Output the (X, Y) coordinate of the center of the cell containing the given text.  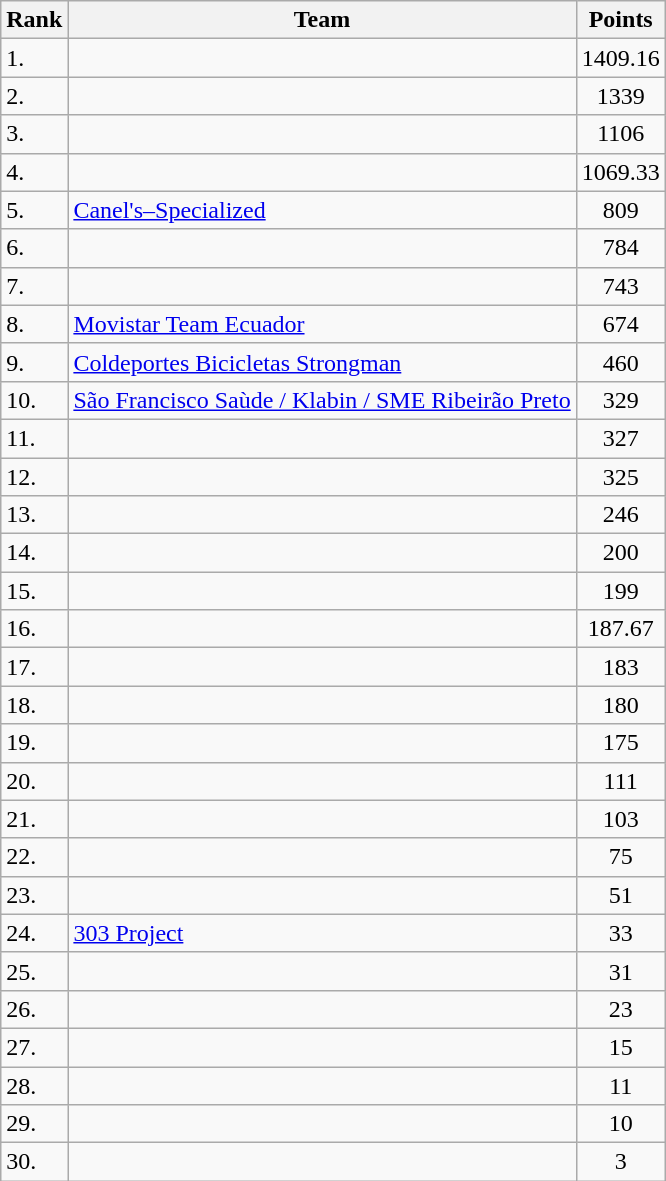
1106 (620, 134)
33 (620, 933)
17. (34, 667)
674 (620, 324)
809 (620, 210)
15. (34, 591)
14. (34, 553)
23 (620, 1009)
743 (620, 286)
325 (620, 477)
24. (34, 933)
180 (620, 705)
5. (34, 210)
200 (620, 553)
29. (34, 1124)
111 (620, 781)
8. (34, 324)
11. (34, 438)
1. (34, 58)
199 (620, 591)
327 (620, 438)
Movistar Team Ecuador (322, 324)
Coldeportes Bicicletas Strongman (322, 362)
11 (620, 1085)
1339 (620, 96)
28. (34, 1085)
23. (34, 895)
329 (620, 400)
3 (620, 1162)
15 (620, 1047)
75 (620, 857)
31 (620, 971)
460 (620, 362)
784 (620, 248)
246 (620, 515)
20. (34, 781)
9. (34, 362)
183 (620, 667)
3. (34, 134)
1409.16 (620, 58)
4. (34, 172)
19. (34, 743)
16. (34, 629)
175 (620, 743)
187.67 (620, 629)
26. (34, 1009)
Rank (34, 20)
27. (34, 1047)
51 (620, 895)
Canel's–Specialized (322, 210)
2. (34, 96)
13. (34, 515)
303 Project (322, 933)
São Francisco Saùde / Klabin / SME Ribeirão Preto (322, 400)
22. (34, 857)
10. (34, 400)
1069.33 (620, 172)
21. (34, 819)
Points (620, 20)
18. (34, 705)
12. (34, 477)
7. (34, 286)
10 (620, 1124)
Team (322, 20)
103 (620, 819)
6. (34, 248)
25. (34, 971)
30. (34, 1162)
